Detect which cell encompasses the target text, then output its (X, Y) center coordinate. 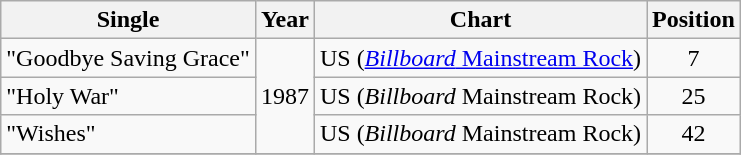
Chart (480, 20)
42 (694, 134)
Single (128, 20)
7 (694, 58)
25 (694, 96)
"Goodbye Saving Grace" (128, 58)
Year (284, 20)
1987 (284, 96)
"Holy War" (128, 96)
Position (694, 20)
"Wishes" (128, 134)
